Return [x, y] of the center of cell containing provided text 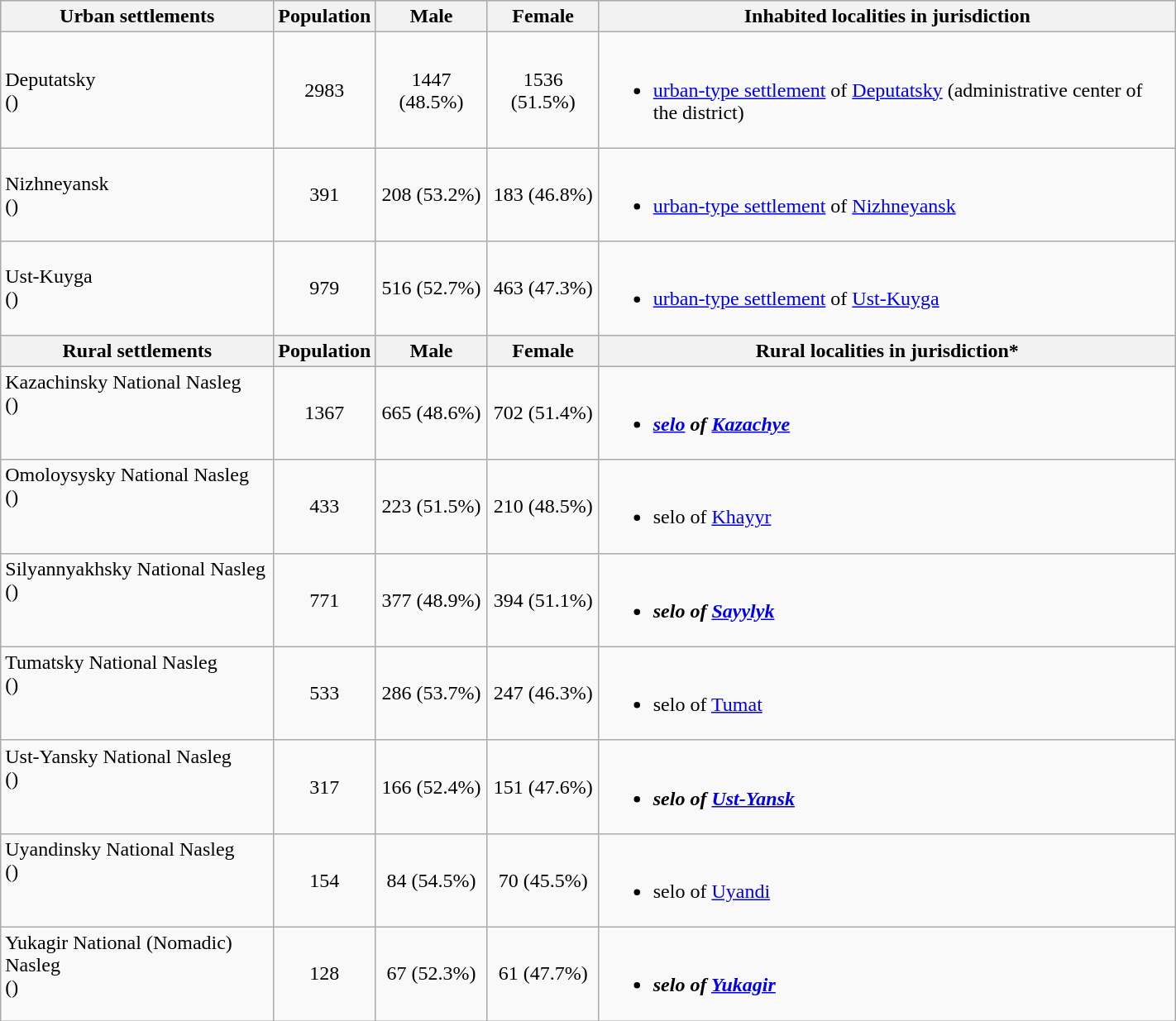
urban-type settlement of Deputatsky (administrative center of the district) [887, 90]
1536 (51.5%) [543, 90]
Nizhneyansk() [137, 195]
247 (46.3%) [543, 693]
Yukagir National (Nomadic) Nasleg() [137, 974]
433 [324, 506]
urban-type settlement of Nizhneyansk [887, 195]
Uyandinsky National Nasleg() [137, 880]
84 (54.5%) [432, 880]
urban-type settlement of Ust-Kuyga [887, 288]
Ust-Kuyga() [137, 288]
selo of Uyandi [887, 880]
selo of Kazachye [887, 413]
394 (51.1%) [543, 600]
377 (48.9%) [432, 600]
154 [324, 880]
208 (53.2%) [432, 195]
979 [324, 288]
1367 [324, 413]
533 [324, 693]
166 (52.4%) [432, 787]
391 [324, 195]
223 (51.5%) [432, 506]
Silyannyakhsky National Nasleg() [137, 600]
selo of Sayylyk [887, 600]
210 (48.5%) [543, 506]
286 (53.7%) [432, 693]
67 (52.3%) [432, 974]
selo of Ust-Yansk [887, 787]
183 (46.8%) [543, 195]
Rural settlements [137, 351]
Inhabited localities in jurisdiction [887, 17]
771 [324, 600]
selo of Khayyr [887, 506]
665 (48.6%) [432, 413]
Urban settlements [137, 17]
Ust-Yansky National Nasleg() [137, 787]
1447 (48.5%) [432, 90]
selo of Yukagir [887, 974]
selo of Tumat [887, 693]
702 (51.4%) [543, 413]
2983 [324, 90]
516 (52.7%) [432, 288]
151 (47.6%) [543, 787]
317 [324, 787]
Omoloysysky National Nasleg() [137, 506]
61 (47.7%) [543, 974]
Deputatsky() [137, 90]
128 [324, 974]
Tumatsky National Nasleg() [137, 693]
Kazachinsky National Nasleg() [137, 413]
463 (47.3%) [543, 288]
Rural localities in jurisdiction* [887, 351]
70 (45.5%) [543, 880]
